Extract the [X, Y] coordinate from the center of the cell holding the provided text.  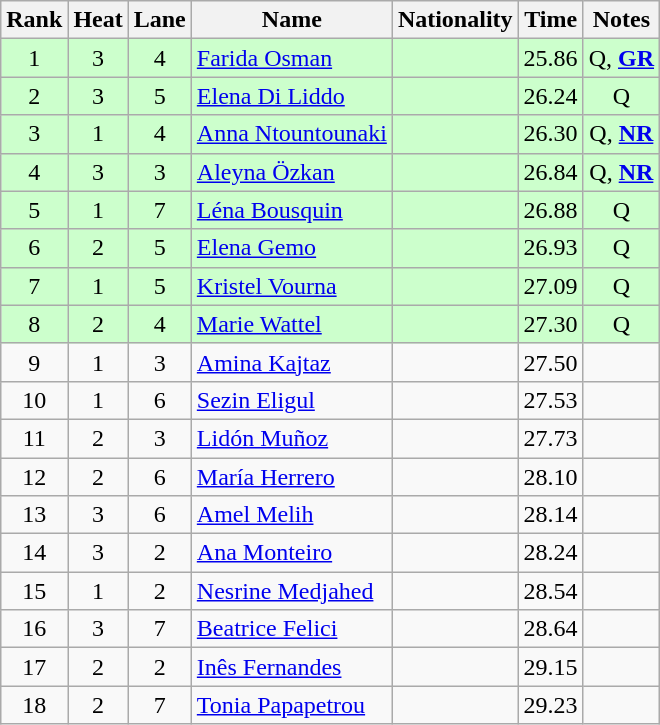
29.15 [550, 667]
27.50 [550, 362]
Tonia Papapetrou [292, 705]
28.10 [550, 477]
28.14 [550, 515]
Amina Kajtaz [292, 362]
14 [34, 553]
Nesrine Medjahed [292, 591]
26.30 [550, 134]
12 [34, 477]
Name [292, 20]
8 [34, 324]
10 [34, 400]
13 [34, 515]
Heat [98, 20]
Beatrice Felici [292, 629]
25.86 [550, 58]
27.09 [550, 286]
11 [34, 438]
Farida Osman [292, 58]
Marie Wattel [292, 324]
9 [34, 362]
17 [34, 667]
Lane [160, 20]
28.64 [550, 629]
16 [34, 629]
26.84 [550, 172]
Aleyna Özkan [292, 172]
Rank [34, 20]
27.53 [550, 400]
Anna Ntountounaki [292, 134]
Sezin Eligul [292, 400]
Kristel Vourna [292, 286]
28.54 [550, 591]
Time [550, 20]
María Herrero [292, 477]
29.23 [550, 705]
26.24 [550, 96]
27.30 [550, 324]
27.73 [550, 438]
Inês Fernandes [292, 667]
Notes [621, 20]
Nationality [455, 20]
Ana Monteiro [292, 553]
Q, GR [621, 58]
15 [34, 591]
Elena Gemo [292, 248]
28.24 [550, 553]
26.93 [550, 248]
26.88 [550, 210]
Lidón Muñoz [292, 438]
Elena Di Liddo [292, 96]
Amel Melih [292, 515]
Léna Bousquin [292, 210]
18 [34, 705]
